Output the [x, y] coordinate of the center of the cell containing the given text.  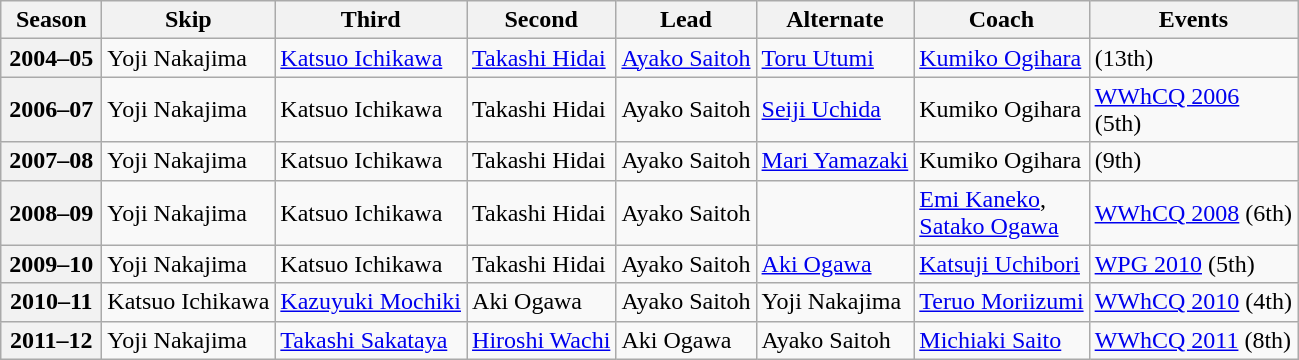
2009–10 [52, 264]
Third [371, 20]
Skip [188, 20]
Coach [1002, 20]
Lead [686, 20]
Seiji Uchida [835, 110]
Kazuyuki Mochiki [371, 302]
WWhCQ 2010 (4th) [1193, 302]
Toru Utumi [835, 58]
Season [52, 20]
2006–07 [52, 110]
Events [1193, 20]
2004–05 [52, 58]
Michiaki Saito [1002, 340]
WPG 2010 (5th) [1193, 264]
Katsuji Uchibori [1002, 264]
Takashi Sakataya [371, 340]
Mari Yamazaki [835, 161]
WWhCQ 2006 (5th) [1193, 110]
2007–08 [52, 161]
Emi Kaneko,Satako Ogawa [1002, 212]
2011–12 [52, 340]
2010–11 [52, 302]
WWhCQ 2008 (6th) [1193, 212]
2008–09 [52, 212]
WWhCQ 2011 (8th) [1193, 340]
Teruo Moriizumi [1002, 302]
(13th) [1193, 58]
Second [542, 20]
(9th) [1193, 161]
Hiroshi Wachi [542, 340]
Alternate [835, 20]
